Determine the (x, y) coordinate at the center of the cell enclosing the given text.  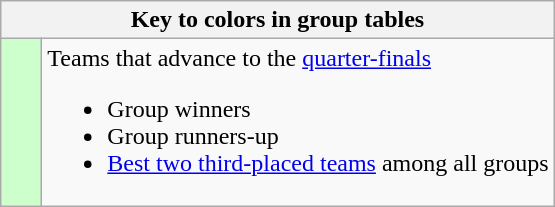
Key to colors in group tables (278, 20)
Teams that advance to the quarter-finalsGroup winnersGroup runners-upBest two third-placed teams among all groups (298, 122)
